Search for the cell housing the specified text and yield its (X, Y) center coordinate. 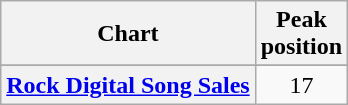
Rock Digital Song Sales (128, 85)
Peakposition (301, 34)
17 (301, 85)
Chart (128, 34)
